Provide the [x, y] coordinate of the cell's center where the given text is located.  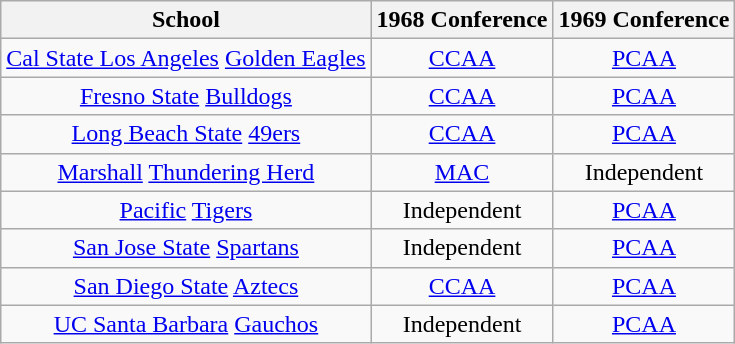
San Diego State Aztecs [186, 286]
Long Beach State 49ers [186, 134]
Cal State Los Angeles Golden Eagles [186, 58]
MAC [462, 172]
1968 Conference [462, 20]
Marshall Thundering Herd [186, 172]
1969 Conference [644, 20]
Pacific Tigers [186, 210]
San Jose State Spartans [186, 248]
Fresno State Bulldogs [186, 96]
UC Santa Barbara Gauchos [186, 324]
School [186, 20]
